From the cell containing the given text, extract its center point as (x, y) coordinate. 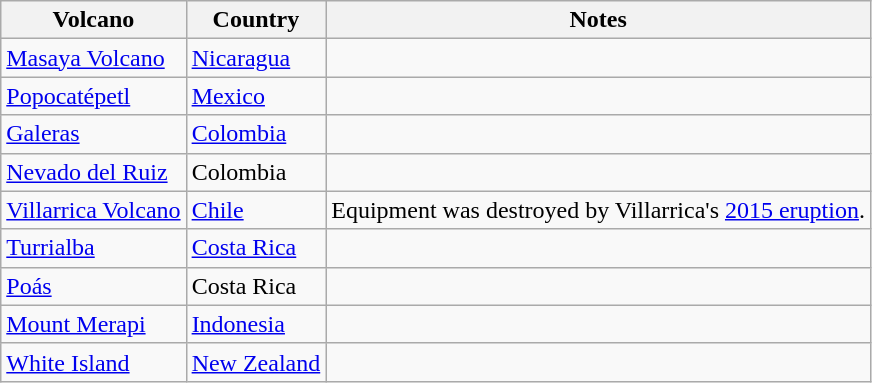
Poás (94, 286)
Equipment was destroyed by Villarrica's 2015 eruption. (598, 210)
Masaya Volcano (94, 58)
Mexico (256, 96)
Chile (256, 210)
Popocatépetl (94, 96)
Indonesia (256, 324)
Nicaragua (256, 58)
Volcano (94, 20)
Turrialba (94, 248)
New Zealand (256, 362)
Country (256, 20)
Mount Merapi (94, 324)
Notes (598, 20)
Villarrica Volcano (94, 210)
Nevado del Ruiz (94, 172)
White Island (94, 362)
Galeras (94, 134)
